Detect which cell encompasses the target text, then output its [X, Y] center coordinate. 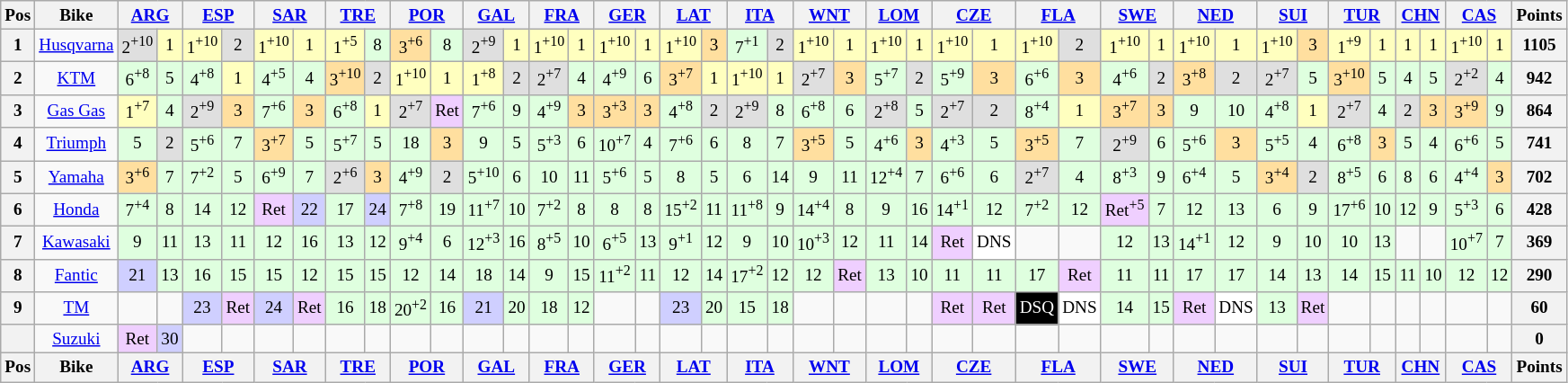
30 [170, 339]
2+6 [345, 176]
2+10 [137, 45]
8+3 [1125, 176]
Gas Gas [76, 111]
TM [76, 307]
6+4 [1193, 176]
4+3 [952, 144]
1+5 [345, 45]
8+4 [1037, 111]
369 [1539, 243]
Yamaha [76, 176]
6+5 [615, 243]
1105 [1539, 45]
KTM [76, 79]
14+4 [812, 210]
Honda [76, 210]
428 [1539, 210]
4+5 [274, 79]
7+8 [410, 210]
741 [1539, 144]
Fantic [76, 275]
3+8 [1193, 79]
0 [1539, 339]
22 [309, 210]
864 [1539, 111]
17+2 [748, 275]
Ret+5 [1125, 210]
942 [1539, 79]
Kawasaki [76, 243]
1+8 [483, 79]
7+4 [137, 210]
2+8 [886, 111]
15+2 [681, 210]
3+4 [1277, 176]
3+9 [1466, 111]
11+2 [615, 275]
1+7 [137, 111]
7+1 [748, 45]
5+9 [952, 79]
5+5 [1277, 144]
10+3 [812, 243]
19 [447, 210]
702 [1539, 176]
9+4 [410, 243]
2+2 [1466, 79]
3+3 [615, 111]
17+6 [1350, 210]
20+2 [410, 307]
11+8 [748, 210]
290 [1539, 275]
Husqvarna [76, 45]
4+4 [1466, 176]
DSQ [1037, 307]
12+4 [886, 176]
9+1 [681, 243]
60 [1539, 307]
11+7 [483, 210]
1+9 [1350, 45]
6+9 [274, 176]
Suzuki [76, 339]
5+10 [483, 176]
12+3 [483, 243]
Triumph [76, 144]
